For the text-containing cell, return its midpoint in [x, y] coordinate format. 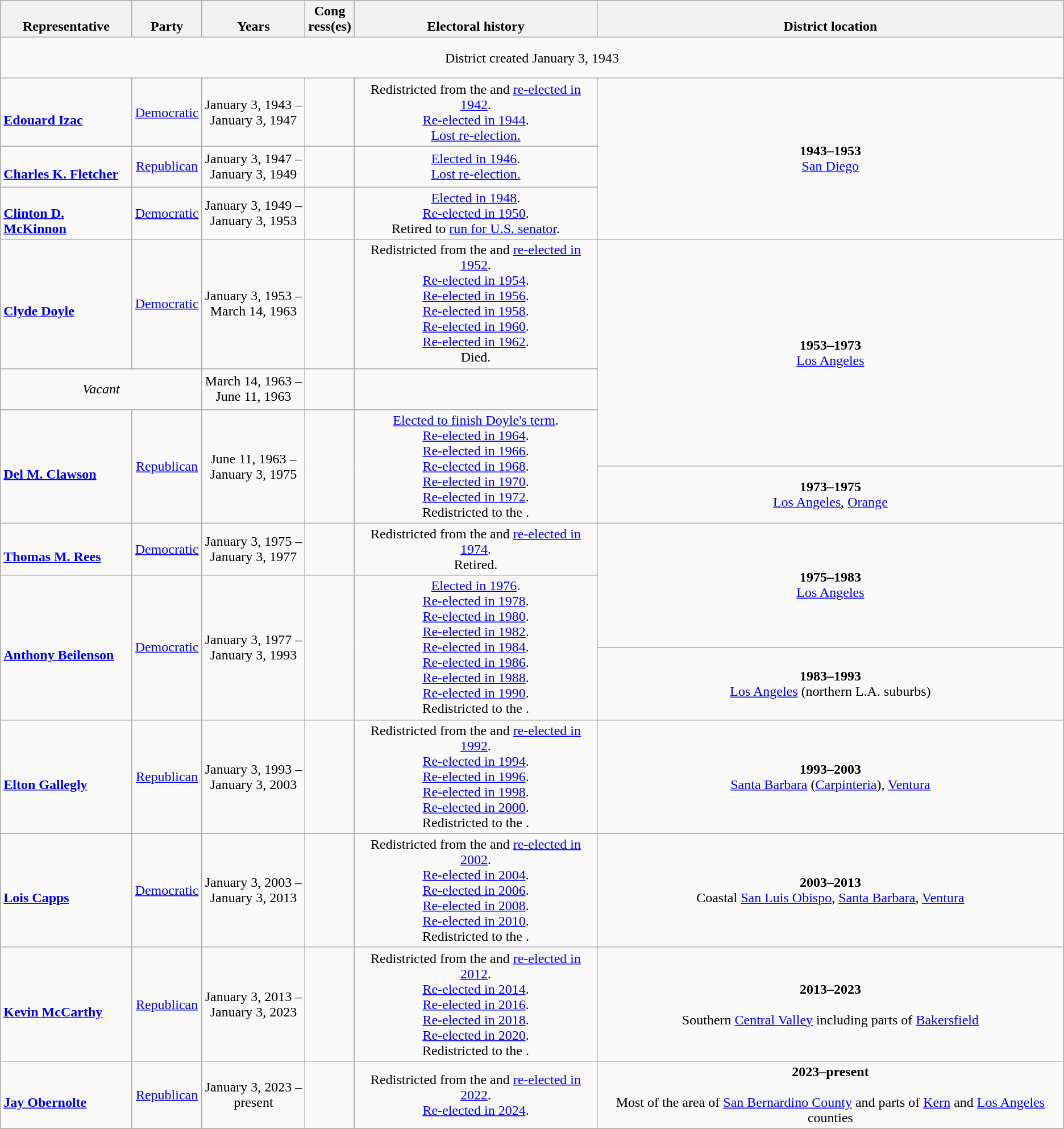
District location [831, 19]
March 14, 1963 –June 11, 1963 [253, 389]
Redistricted from the and re-elected in 2012.Re-elected in 2014.Re-elected in 2016.Re-elected in 2018.Re-elected in 2020.Redistricted to the . [475, 1004]
1973–1975Los Angeles, Orange [831, 495]
January 3, 1953 –March 14, 1963 [253, 304]
Elected in 1948.Re-elected in 1950.Retired to run for U.S. senator. [475, 213]
Clinton D. McKinnon [66, 213]
June 11, 1963 –January 3, 1975 [253, 466]
1993–2003Santa Barbara (Carpinteria), Ventura [831, 777]
District created January 3, 1943 [532, 58]
Kevin McCarthy [66, 1004]
Lois Capps [66, 890]
Anthony Beilenson [66, 647]
Redistricted from the and re-elected in 2022.Re-elected in 2024. [475, 1095]
Electoral history [475, 19]
1953–1973Los Angeles [831, 352]
Party [167, 19]
January 3, 1975 –January 3, 1977 [253, 549]
1975–1983Los Angeles [831, 586]
1943–1953San Diego [831, 159]
2023–presentMost of the area of San Bernardino County and parts of Kern and Los Angeles counties [831, 1095]
Elton Gallegly [66, 777]
Charles K. Fletcher [66, 167]
Congress(es) [330, 19]
Thomas M. Rees [66, 549]
January 3, 2013 –January 3, 2023 [253, 1004]
Del M. Clawson [66, 466]
Redistricted from the and re-elected in 1952.Re-elected in 1954.Re-elected in 1956.Re-elected in 1958.Re-elected in 1960.Re-elected in 1962.Died. [475, 304]
Vacant [101, 389]
January 3, 2003 –January 3, 2013 [253, 890]
Representative [66, 19]
Edouard Izac [66, 113]
Redistricted from the and re-elected in 1974.Retired. [475, 549]
January 3, 2023 –present [253, 1095]
January 3, 1949 –January 3, 1953 [253, 213]
January 3, 1947 –January 3, 1949 [253, 167]
Redistricted from the and re-elected in 1942.Re-elected in 1944.Lost re-election. [475, 113]
Elected to finish Doyle's term.Re-elected in 1964.Re-elected in 1966.Re-elected in 1968.Re-elected in 1970.Re-elected in 1972.Redistricted to the . [475, 466]
Redistricted from the and re-elected in 1992.Re-elected in 1994.Re-elected in 1996.Re-elected in 1998.Re-elected in 2000.Redistricted to the . [475, 777]
2013–2023Southern Central Valley including parts of Bakersfield [831, 1004]
Redistricted from the and re-elected in 2002.Re-elected in 2004.Re-elected in 2006.Re-elected in 2008.Re-elected in 2010.Redistricted to the . [475, 890]
January 3, 1977 –January 3, 1993 [253, 647]
January 3, 1993 –January 3, 2003 [253, 777]
Jay Obernolte [66, 1095]
January 3, 1943 –January 3, 1947 [253, 113]
2003–2013Coastal San Luis Obispo, Santa Barbara, Ventura [831, 890]
Elected in 1946.Lost re-election. [475, 167]
Clyde Doyle [66, 304]
1983–1993Los Angeles (northern L.A. suburbs) [831, 683]
Years [253, 19]
